Determine the (x, y) coordinate at the center of the cell enclosing the given text.  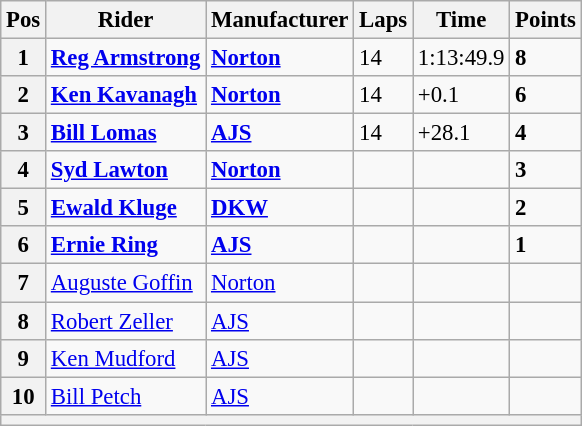
+0.1 (460, 95)
Bill Petch (126, 396)
Robert Zeller (126, 321)
Ken Kavanagh (126, 95)
Manufacturer (280, 20)
Points (546, 20)
5 (24, 208)
Ewald Kluge (126, 208)
Syd Lawton (126, 170)
Bill Lomas (126, 133)
10 (24, 396)
Laps (384, 20)
Ernie Ring (126, 245)
1:13:49.9 (460, 58)
Time (460, 20)
DKW (280, 208)
7 (24, 283)
Auguste Goffin (126, 283)
+28.1 (460, 133)
Pos (24, 20)
9 (24, 358)
Rider (126, 20)
Reg Armstrong (126, 58)
Ken Mudford (126, 358)
